From the cell containing the given text, extract its center point as [x, y] coordinate. 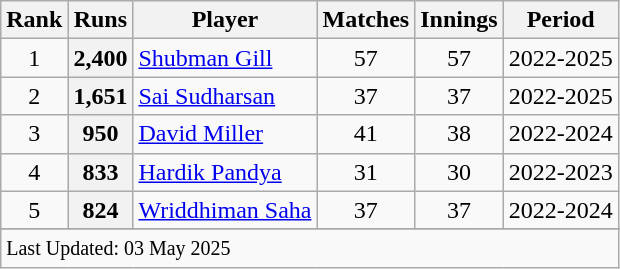
Period [560, 20]
Matches [366, 20]
833 [100, 172]
Runs [100, 20]
Player [225, 20]
Wriddhiman Saha [225, 210]
5 [34, 210]
950 [100, 134]
824 [100, 210]
4 [34, 172]
Sai Sudharsan [225, 96]
David Miller [225, 134]
1,651 [100, 96]
31 [366, 172]
41 [366, 134]
Innings [459, 20]
2 [34, 96]
30 [459, 172]
Shubman Gill [225, 58]
1 [34, 58]
2,400 [100, 58]
Last Updated: 03 May 2025 [310, 248]
Hardik Pandya [225, 172]
38 [459, 134]
3 [34, 134]
2022-2023 [560, 172]
Rank [34, 20]
